Find where the given text appears and provide that cell's center as (X, Y) coordinate. 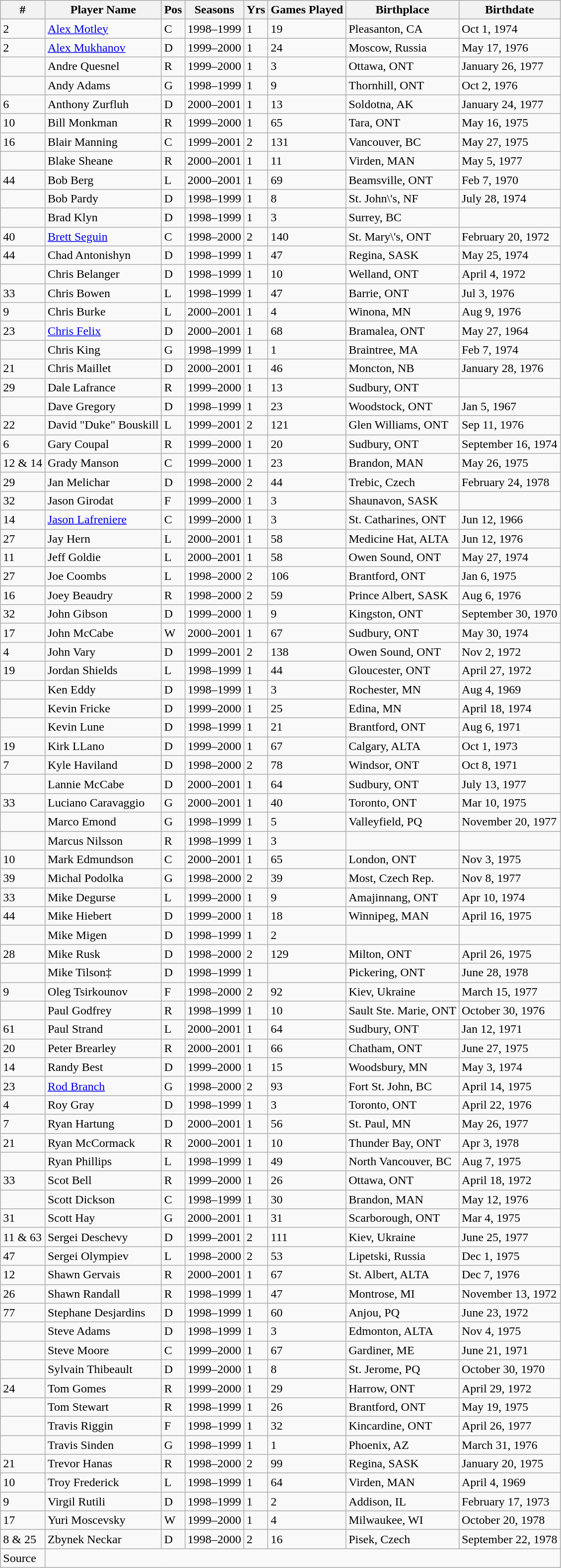
25 (307, 708)
St. Albert, ALTA (403, 1275)
Chris Felix (103, 331)
John Gibson (103, 614)
Scarborough, ONT (403, 1218)
Bob Pardy (103, 198)
49 (307, 1162)
Edmonton, ALTA (403, 1331)
July 13, 1977 (509, 784)
Bob Berg (103, 180)
January 24, 1977 (509, 104)
May 5, 1977 (509, 161)
60 (307, 1313)
Nov 2, 1972 (509, 652)
May 12, 1976 (509, 1199)
Lannie McCabe (103, 784)
April 18, 1972 (509, 1181)
Ryan McCormack (103, 1142)
Sergei Olympiev (103, 1256)
Aug 4, 1969 (509, 690)
June 28, 1978 (509, 973)
London, ONT (403, 860)
February 17, 1973 (509, 1502)
Aug 7, 1975 (509, 1162)
November 20, 1977 (509, 821)
Gloucester, ONT (403, 671)
April 4, 1969 (509, 1483)
Aug 6, 1976 (509, 595)
Kevin Lune (103, 727)
Jan 6, 1975 (509, 576)
Woodstock, ONT (403, 406)
Nov 4, 1975 (509, 1331)
Vancouver, BC (403, 142)
Sylvain Thibeault (103, 1369)
Winnipeg, MAN (403, 916)
June 23, 1972 (509, 1313)
Mark Edmundson (103, 860)
Chatham, ONT (403, 1048)
68 (307, 331)
Brad Klyn (103, 217)
January 26, 1977 (509, 66)
77 (23, 1313)
May 17, 1976 (509, 48)
Joey Beaudry (103, 595)
Gary Coupal (103, 444)
Mike Hiebert (103, 916)
Jason Girodat (103, 501)
Grady Manson (103, 463)
Blake Sheane (103, 161)
Jordan Shields (103, 671)
15 (307, 1067)
Tom Stewart (103, 1407)
Shaunavon, SASK (403, 501)
Dale Lafrance (103, 387)
May 27, 1964 (509, 331)
Mike Degurse (103, 897)
April 16, 1975 (509, 916)
Pleasanton, CA (403, 29)
St. John\'s, NF (403, 198)
30 (307, 1199)
Trebic, Czech (403, 482)
Jul 3, 1976 (509, 293)
Montrose, MI (403, 1294)
Barrie, ONT (403, 293)
Troy Frederick (103, 1483)
May 27, 1974 (509, 558)
Glen Williams, ONT (403, 425)
Alex Mukhanov (103, 48)
North Vancouver, BC (403, 1162)
138 (307, 652)
April 18, 1974 (509, 708)
Sergei Deschevy (103, 1237)
Mar 10, 1975 (509, 803)
May 16, 1975 (509, 123)
Jeff Goldie (103, 558)
Chris Burke (103, 312)
Braintree, MA (403, 350)
Valleyfield, PQ (403, 821)
Jay Hern (103, 538)
Anjou, PQ (403, 1313)
Shawn Gervais (103, 1275)
May 26, 1975 (509, 463)
June 21, 1971 (509, 1350)
Oct 8, 1971 (509, 765)
Edina, MN (403, 708)
Ryan Phillips (103, 1162)
Aug 9, 1976 (509, 312)
Gardiner, ME (403, 1350)
Addison, IL (403, 1502)
Tara, ONT (403, 123)
Alex Motley (103, 29)
Andre Quesnel (103, 66)
Mike Migen (103, 935)
66 (307, 1048)
Pos (173, 10)
Oct 1, 1974 (509, 29)
Virgil Rutili (103, 1502)
Andy Adams (103, 85)
Ryan Hartung (103, 1124)
Rochester, MN (403, 690)
Oct 2, 1976 (509, 85)
Feb 7, 1970 (509, 180)
Shawn Randall (103, 1294)
Mike Tilson‡ (103, 973)
March 15, 1977 (509, 992)
121 (307, 425)
111 (307, 1237)
53 (307, 1256)
Jan Melichar (103, 482)
Pisek, Czech (403, 1539)
Luciano Caravaggio (103, 803)
99 (307, 1464)
Jun 12, 1966 (509, 519)
56 (307, 1124)
Mar 4, 1975 (509, 1218)
Birthdate (509, 10)
Phoenix, AZ (403, 1445)
Yuri Moscevsky (103, 1520)
May 27, 1975 (509, 142)
Bramalea, ONT (403, 331)
11 & 63 (23, 1237)
Yrs (256, 10)
September 16, 1974 (509, 444)
Scott Hay (103, 1218)
Rod Branch (103, 1086)
Oleg Tsirkounov (103, 992)
February 24, 1978 (509, 482)
May 30, 1974 (509, 633)
Soldotna, AK (403, 104)
Travis Riggin (103, 1426)
Winona, MN (403, 312)
St. Jerome, PQ (403, 1369)
5 (307, 821)
Ken Eddy (103, 690)
Kingston, ONT (403, 614)
61 (23, 1029)
Jason Lafreniere (103, 519)
Aug 6, 1971 (509, 727)
Travis Sinden (103, 1445)
69 (307, 180)
Harrow, ONT (403, 1388)
David "Duke" Bouskill (103, 425)
St. Mary\'s, ONT (403, 237)
Joe Coombs (103, 576)
Milton, ONT (403, 954)
Marco Emond (103, 821)
92 (307, 992)
Jun 12, 1976 (509, 538)
Chris King (103, 350)
Anthony Zurfluh (103, 104)
Lipetski, Russia (403, 1256)
Dec 7, 1976 (509, 1275)
18 (307, 916)
Feb 7, 1974 (509, 350)
Scott Dickson (103, 1199)
Apr 3, 1978 (509, 1142)
12 & 14 (23, 463)
Chris Belanger (103, 274)
Zbynek Neckar (103, 1539)
Moncton, NB (403, 369)
78 (307, 765)
Blair Manning (103, 142)
59 (307, 595)
Surrey, BC (403, 217)
Jan 5, 1967 (509, 406)
Trevor Hanas (103, 1464)
May 19, 1975 (509, 1407)
February 20, 1972 (509, 237)
131 (307, 142)
October 30, 1970 (509, 1369)
January 28, 1976 (509, 369)
Steve Adams (103, 1331)
Birthplace (403, 10)
May 3, 1974 (509, 1067)
Bill Monkman (103, 123)
Mike Rusk (103, 954)
12 (23, 1275)
Kyle Haviland (103, 765)
April 29, 1972 (509, 1388)
April 27, 1972 (509, 671)
Pickering, ONT (403, 973)
Amajinnang, ONT (403, 897)
Michal Podolka (103, 878)
Sault Ste. Marie, ONT (403, 1010)
Nov 3, 1975 (509, 860)
Tom Gomes (103, 1388)
April 22, 1976 (509, 1105)
March 31, 1976 (509, 1445)
Chris Bowen (103, 293)
# (23, 10)
Moscow, Russia (403, 48)
Chris Maillet (103, 369)
September 30, 1970 (509, 614)
Steve Moore (103, 1350)
St. Catharines, ONT (403, 519)
Nov 8, 1977 (509, 878)
July 28, 1974 (509, 198)
Scot Bell (103, 1181)
28 (23, 954)
129 (307, 954)
Kevin Fricke (103, 708)
Chad Antonishyn (103, 255)
Calgary, ALTA (403, 746)
Dave Gregory (103, 406)
Apr 10, 1974 (509, 897)
Randy Best (103, 1067)
Brett Seguin (103, 237)
Peter Brearley (103, 1048)
Thornhill, ONT (403, 85)
Prince Albert, SASK (403, 595)
Oct 1, 1973 (509, 746)
September 22, 1978 (509, 1539)
June 27, 1975 (509, 1048)
John Vary (103, 652)
Stephane Desjardins (103, 1313)
Medicine Hat, ALTA (403, 538)
Thunder Bay, ONT (403, 1142)
Kincardine, ONT (403, 1426)
Dec 1, 1975 (509, 1256)
Milwaukee, WI (403, 1520)
Source (23, 1558)
Seasons (214, 10)
October 30, 1976 (509, 1010)
Fort St. John, BC (403, 1086)
8 & 25 (23, 1539)
April 14, 1975 (509, 1086)
January 20, 1975 (509, 1464)
Paul Godfrey (103, 1010)
St. Paul, MN (403, 1124)
John McCabe (103, 633)
Roy Gray (103, 1105)
106 (307, 576)
Windsor, ONT (403, 765)
Player Name (103, 10)
Kirk LLano (103, 746)
140 (307, 237)
May 25, 1974 (509, 255)
Beamsville, ONT (403, 180)
October 20, 1978 (509, 1520)
April 26, 1977 (509, 1426)
22 (23, 425)
April 4, 1972 (509, 274)
May 26, 1977 (509, 1124)
Marcus Nilsson (103, 841)
93 (307, 1086)
Welland, ONT (403, 274)
46 (307, 369)
November 13, 1972 (509, 1294)
Jan 12, 1971 (509, 1029)
April 26, 1975 (509, 954)
Games Played (307, 10)
Most, Czech Rep. (403, 878)
June 25, 1977 (509, 1237)
Woodsbury, MN (403, 1067)
Paul Strand (103, 1029)
Sep 11, 1976 (509, 425)
